Scan for the cell matching the given text and deliver its (x, y) coordinate at center. 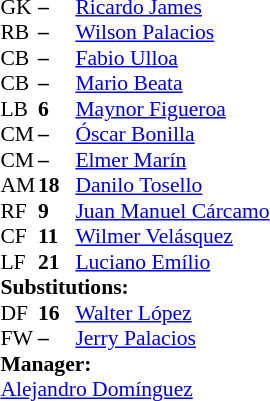
21 (57, 262)
Fabio Ulloa (172, 58)
Walter López (172, 313)
LF (19, 262)
Mario Beata (172, 83)
Danilo Tosello (172, 185)
Maynor Figueroa (172, 109)
FW (19, 339)
Luciano Emílio (172, 262)
18 (57, 185)
RF (19, 211)
9 (57, 211)
LB (19, 109)
16 (57, 313)
Substitutions: (134, 287)
CF (19, 237)
Juan Manuel Cárcamo (172, 211)
11 (57, 237)
Elmer Marín (172, 160)
Manager: (134, 364)
Jerry Palacios (172, 339)
Wilmer Velásquez (172, 237)
6 (57, 109)
AM (19, 185)
Wilson Palacios (172, 33)
DF (19, 313)
Óscar Bonilla (172, 135)
RB (19, 33)
